Capture the cell that displays the provided text and extract its [x, y] central coordinate. 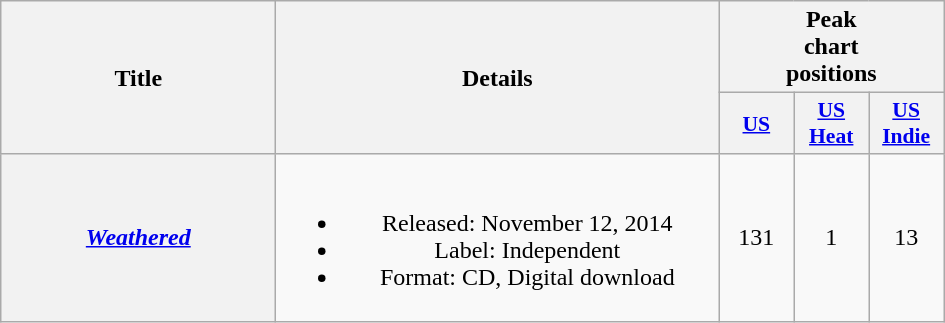
131 [756, 238]
Details [498, 78]
Released: November 12, 2014Label: IndependentFormat: CD, Digital download [498, 238]
Weathered [138, 238]
Title [138, 78]
USHeat [832, 124]
US [756, 124]
Peakchartpositions [832, 47]
1 [832, 238]
13 [906, 238]
USIndie [906, 124]
